Extract the (X, Y) coordinate from the center of the cell holding the provided text.  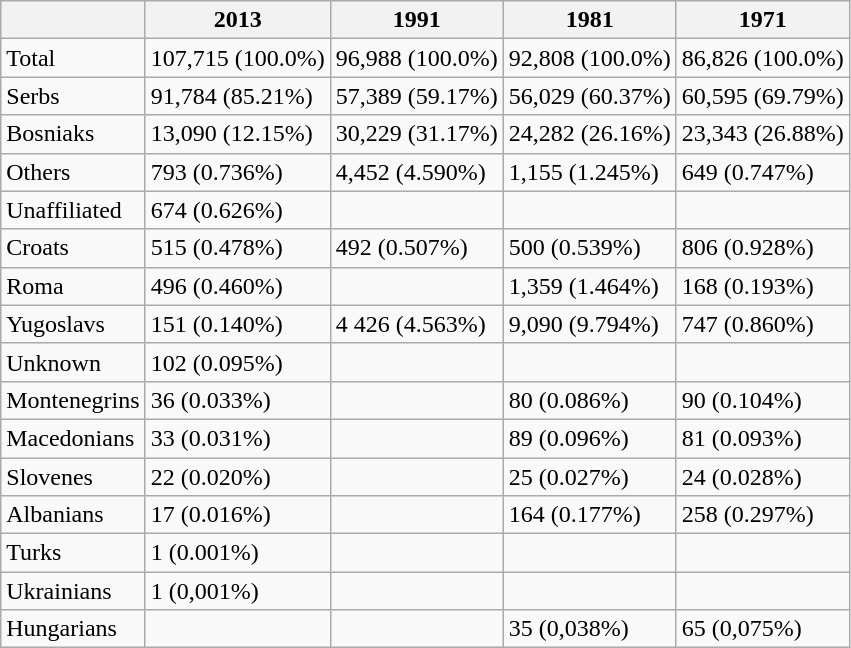
96,988 (100.0%) (416, 58)
Albanians (73, 515)
22 (0.020%) (238, 477)
Bosniaks (73, 134)
81 (0.093%) (762, 438)
86,826 (100.0%) (762, 58)
60,595 (69.79%) (762, 96)
23,343 (26.88%) (762, 134)
649 (0.747%) (762, 172)
56,029 (60.37%) (590, 96)
36 (0.033%) (238, 400)
1 (0.001%) (238, 553)
1,155 (1.245%) (590, 172)
4 426 (4.563%) (416, 324)
35 (0,038%) (590, 629)
1991 (416, 20)
1,359 (1.464%) (590, 286)
496 (0.460%) (238, 286)
258 (0.297%) (762, 515)
Croats (73, 248)
Roma (73, 286)
500 (0.539%) (590, 248)
Total (73, 58)
13,090 (12.15%) (238, 134)
Macedonians (73, 438)
102 (0.095%) (238, 362)
25 (0.027%) (590, 477)
1 (0,001%) (238, 591)
747 (0.860%) (762, 324)
24 (0.028%) (762, 477)
Slovenes (73, 477)
Others (73, 172)
1981 (590, 20)
9,090 (9.794%) (590, 324)
90 (0.104%) (762, 400)
65 (0,075%) (762, 629)
80 (0.086%) (590, 400)
17 (0.016%) (238, 515)
Turks (73, 553)
24,282 (26.16%) (590, 134)
515 (0.478%) (238, 248)
492 (0.507%) (416, 248)
806 (0.928%) (762, 248)
30,229 (31.17%) (416, 134)
91,784 (85.21%) (238, 96)
Ukrainians (73, 591)
92,808 (100.0%) (590, 58)
33 (0.031%) (238, 438)
Unknown (73, 362)
164 (0.177%) (590, 515)
Unaffiliated (73, 210)
Montenegrins (73, 400)
4,452 (4.590%) (416, 172)
Yugoslavs (73, 324)
674 (0.626%) (238, 210)
151 (0.140%) (238, 324)
Serbs (73, 96)
89 (0.096%) (590, 438)
107,715 (100.0%) (238, 58)
1971 (762, 20)
57,389 (59.17%) (416, 96)
Hungarians (73, 629)
168 (0.193%) (762, 286)
2013 (238, 20)
793 (0.736%) (238, 172)
